Output the [X, Y] coordinate of the center of the cell containing the given text.  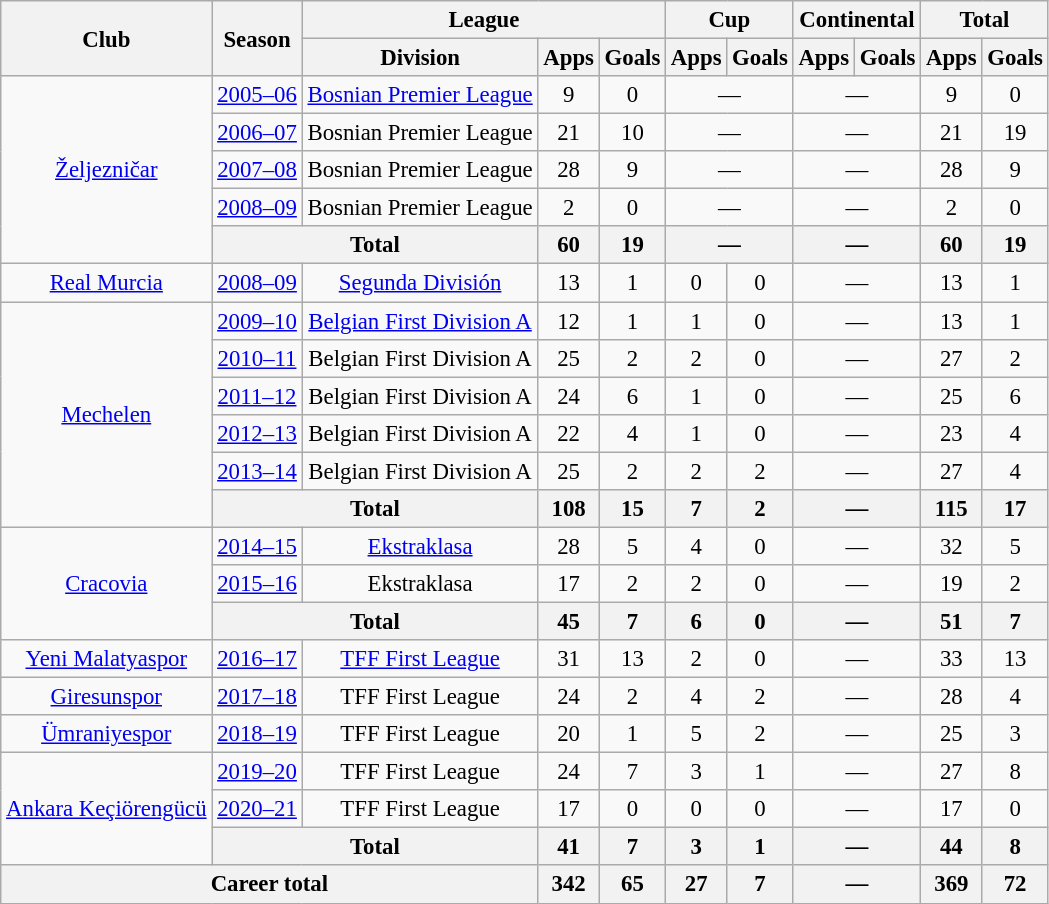
45 [568, 621]
15 [632, 509]
Club [106, 38]
22 [568, 433]
Continental [857, 20]
Ankara Keçiörengücü [106, 810]
33 [952, 659]
2017–18 [257, 697]
Cup [730, 20]
342 [568, 885]
2007–08 [257, 170]
44 [952, 847]
Division [420, 58]
32 [952, 546]
2010–11 [257, 358]
Željezničar [106, 170]
51 [952, 621]
2011–12 [257, 396]
Giresunspor [106, 697]
10 [632, 133]
2014–15 [257, 546]
Mechelen [106, 415]
23 [952, 433]
Yeni Malatyaspor [106, 659]
2013–14 [257, 471]
65 [632, 885]
20 [568, 734]
Ümraniyespor [106, 734]
League [484, 20]
Season [257, 38]
Segunda División [420, 283]
Career total [270, 885]
Real Murcia [106, 283]
2015–16 [257, 584]
2020–21 [257, 809]
369 [952, 885]
72 [1015, 885]
2009–10 [257, 321]
12 [568, 321]
2012–13 [257, 433]
2019–20 [257, 772]
115 [952, 509]
2005–06 [257, 95]
2016–17 [257, 659]
2006–07 [257, 133]
2018–19 [257, 734]
108 [568, 509]
31 [568, 659]
41 [568, 847]
Cracovia [106, 584]
